Return the [X, Y] coordinate for the center point of the cell that contains the specified text.  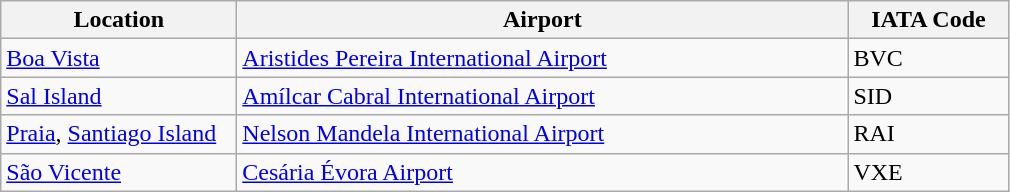
Nelson Mandela International Airport [542, 134]
Cesária Évora Airport [542, 172]
Aristides Pereira International Airport [542, 58]
Amílcar Cabral International Airport [542, 96]
IATA Code [928, 20]
Location [119, 20]
Sal Island [119, 96]
Praia, Santiago Island [119, 134]
Boa Vista [119, 58]
São Vicente [119, 172]
BVC [928, 58]
Airport [542, 20]
RAI [928, 134]
SID [928, 96]
VXE [928, 172]
